Extract the [X, Y] coordinate from the center of the cell holding the provided text.  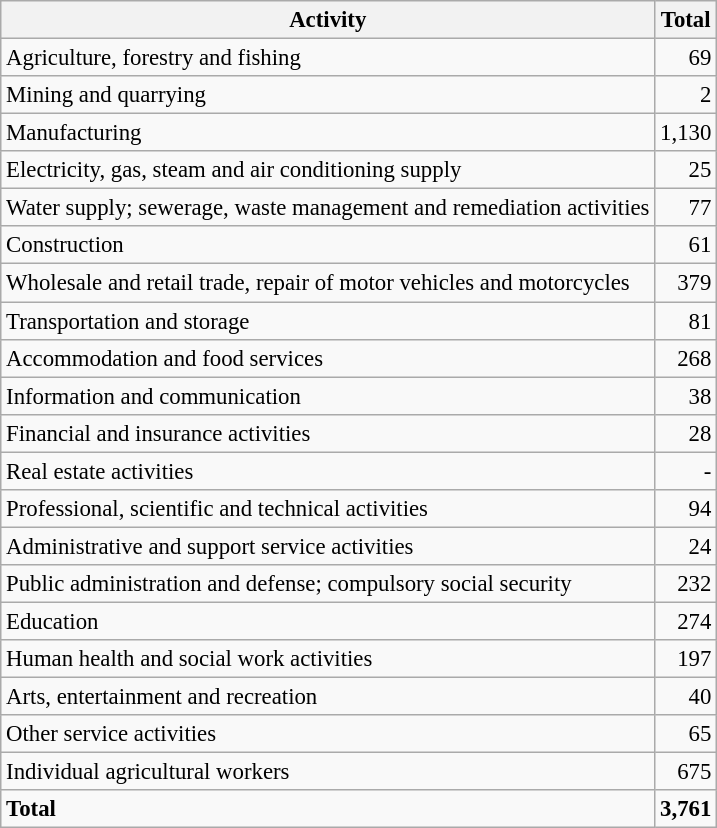
- [686, 471]
Agriculture, forestry and fishing [328, 58]
Individual agricultural workers [328, 772]
69 [686, 58]
Wholesale and retail trade, repair of motor vehicles and motorcycles [328, 283]
232 [686, 584]
Construction [328, 245]
Electricity, gas, steam and air conditioning supply [328, 170]
Arts, entertainment and recreation [328, 697]
Water supply; sewerage, waste management and remediation activities [328, 208]
61 [686, 245]
675 [686, 772]
28 [686, 433]
Other service activities [328, 734]
38 [686, 396]
25 [686, 170]
Activity [328, 20]
Financial and insurance activities [328, 433]
94 [686, 509]
81 [686, 321]
24 [686, 546]
40 [686, 697]
197 [686, 659]
Accommodation and food services [328, 358]
Human health and social work activities [328, 659]
268 [686, 358]
379 [686, 283]
Information and communication [328, 396]
65 [686, 734]
Administrative and support service activities [328, 546]
Public administration and defense; compulsory social security [328, 584]
Professional, scientific and technical activities [328, 509]
Transportation and storage [328, 321]
1,130 [686, 133]
Mining and quarrying [328, 95]
3,761 [686, 809]
Real estate activities [328, 471]
Manufacturing [328, 133]
2 [686, 95]
274 [686, 621]
Education [328, 621]
77 [686, 208]
